Locate the cell with the specified text and output its (x, y) center coordinate. 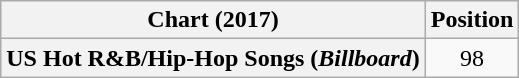
Position (472, 20)
98 (472, 58)
US Hot R&B/Hip-Hop Songs (Billboard) (213, 58)
Chart (2017) (213, 20)
